Return [X, Y] of the center of cell containing provided text 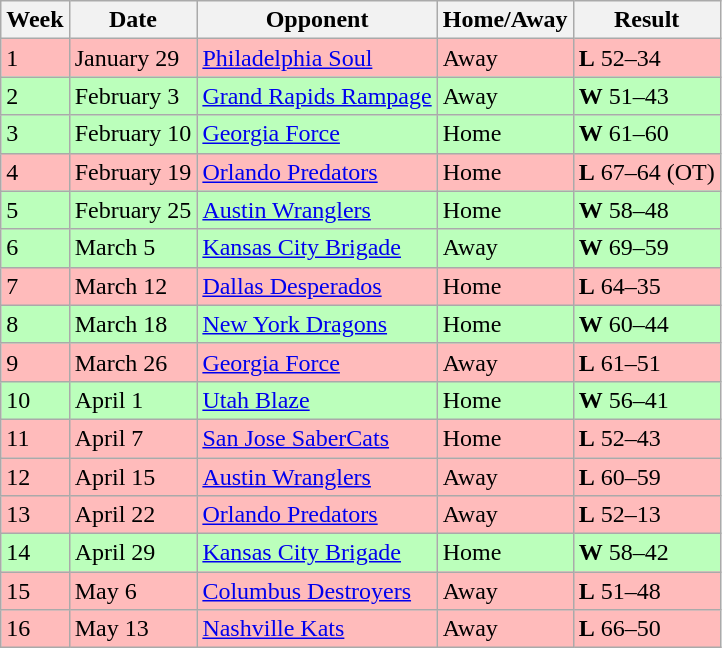
9 [35, 362]
L 52–43 [646, 438]
January 29 [133, 58]
May 13 [133, 629]
2 [35, 96]
L 51–48 [646, 591]
March 18 [133, 324]
April 1 [133, 400]
L 67–64 (OT) [646, 172]
April 15 [133, 477]
14 [35, 553]
3 [35, 134]
1 [35, 58]
W 51–43 [646, 96]
L 52–13 [646, 515]
Grand Rapids Rampage [317, 96]
February 19 [133, 172]
13 [35, 515]
Utah Blaze [317, 400]
Nashville Kats [317, 629]
Dallas Desperados [317, 286]
L 64–35 [646, 286]
March 12 [133, 286]
L 52–34 [646, 58]
Date [133, 20]
Philadelphia Soul [317, 58]
March 5 [133, 248]
April 7 [133, 438]
L 61–51 [646, 362]
4 [35, 172]
5 [35, 210]
L 66–50 [646, 629]
February 3 [133, 96]
W 58–48 [646, 210]
10 [35, 400]
W 69–59 [646, 248]
6 [35, 248]
15 [35, 591]
Home/Away [505, 20]
New York Dragons [317, 324]
April 22 [133, 515]
W 56–41 [646, 400]
Week [35, 20]
W 58–42 [646, 553]
San Jose SaberCats [317, 438]
7 [35, 286]
Opponent [317, 20]
W 60–44 [646, 324]
May 6 [133, 591]
Result [646, 20]
W 61–60 [646, 134]
L 60–59 [646, 477]
April 29 [133, 553]
Columbus Destroyers [317, 591]
February 25 [133, 210]
March 26 [133, 362]
February 10 [133, 134]
11 [35, 438]
12 [35, 477]
8 [35, 324]
16 [35, 629]
